Scan for the cell matching the given text and deliver its (X, Y) coordinate at center. 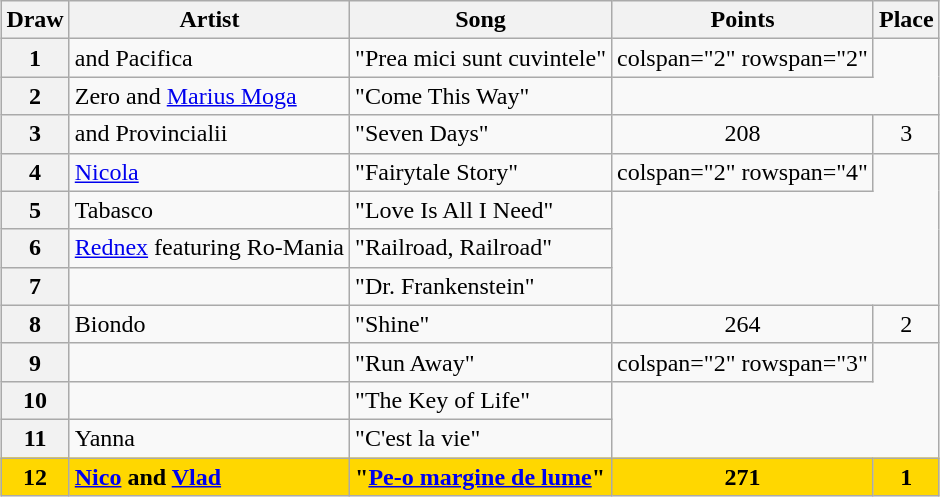
Place (906, 20)
Biondo (209, 324)
"Come This Way" (481, 96)
6 (35, 248)
"Pe-o margine de lume" (481, 477)
9 (35, 362)
"C'est la vie" (481, 438)
and Pacifica (209, 58)
Zero and Marius Moga (209, 96)
Artist (209, 20)
and Provincialii (209, 134)
12 (35, 477)
Song (481, 20)
4 (35, 172)
"The Key of Life" (481, 400)
10 (35, 400)
"Dr. Frankenstein" (481, 286)
"Seven Days" (481, 134)
Draw (35, 20)
colspan="2" rowspan="2" (742, 58)
208 (742, 134)
"Shine" (481, 324)
colspan="2" rowspan="4" (742, 172)
Nicola (209, 172)
"Railroad, Railroad" (481, 248)
"Love Is All I Need" (481, 210)
Points (742, 20)
8 (35, 324)
Tabasco (209, 210)
"Fairytale Story" (481, 172)
271 (742, 477)
7 (35, 286)
264 (742, 324)
5 (35, 210)
"Prea mici sunt cuvintele" (481, 58)
"Run Away" (481, 362)
Yanna (209, 438)
colspan="2" rowspan="3" (742, 362)
Rednex featuring Ro-Mania (209, 248)
11 (35, 438)
Nico and Vlad (209, 477)
